Capture the cell that displays the provided text and extract its [x, y] central coordinate. 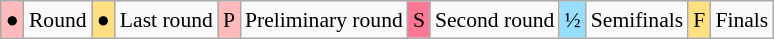
Finals [742, 20]
Semifinals [637, 20]
F [699, 20]
Second round [494, 20]
½ [572, 20]
P [229, 20]
Round [58, 20]
Last round [166, 20]
Preliminary round [324, 20]
S [419, 20]
